Extract the [x, y] coordinate from the center of the cell holding the provided text.  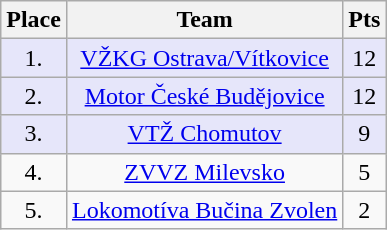
Lokomotíva Bučina Zvolen [204, 210]
5. [34, 210]
2 [364, 210]
5 [364, 172]
ZVVZ Milevsko [204, 172]
Pts [364, 20]
Motor České Budějovice [204, 96]
VŽKG Ostrava/Vítkovice [204, 58]
1. [34, 58]
VTŽ Chomutov [204, 134]
Place [34, 20]
9 [364, 134]
3. [34, 134]
2. [34, 96]
Team [204, 20]
4. [34, 172]
